Pinpoint the cell where the given text exists, returning its (x, y) midpoint coordinate. 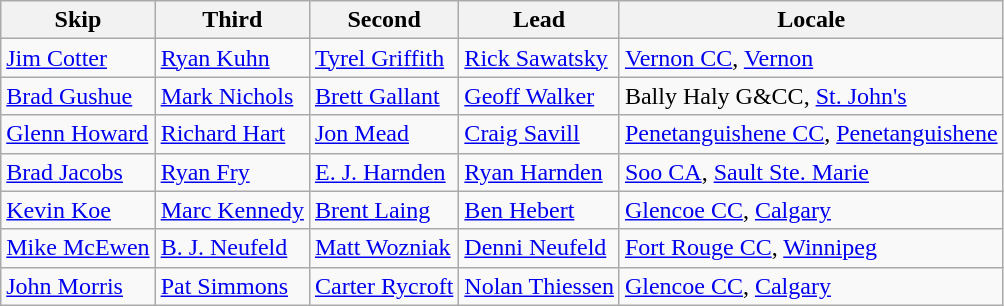
John Morris (78, 286)
Nolan Thiessen (540, 286)
Brad Jacobs (78, 172)
Tyrel Griffith (384, 58)
Second (384, 20)
Rick Sawatsky (540, 58)
Soo CA, Sault Ste. Marie (811, 172)
Kevin Koe (78, 210)
Penetanguishene CC, Penetanguishene (811, 134)
Third (232, 20)
Locale (811, 20)
Lead (540, 20)
Ryan Fry (232, 172)
Pat Simmons (232, 286)
Brent Laing (384, 210)
Jim Cotter (78, 58)
B. J. Neufeld (232, 248)
Ben Hebert (540, 210)
Ryan Kuhn (232, 58)
Fort Rouge CC, Winnipeg (811, 248)
Glenn Howard (78, 134)
Richard Hart (232, 134)
Denni Neufeld (540, 248)
Brett Gallant (384, 96)
E. J. Harnden (384, 172)
Brad Gushue (78, 96)
Skip (78, 20)
Jon Mead (384, 134)
Mark Nichols (232, 96)
Vernon CC, Vernon (811, 58)
Matt Wozniak (384, 248)
Mike McEwen (78, 248)
Carter Rycroft (384, 286)
Geoff Walker (540, 96)
Craig Savill (540, 134)
Marc Kennedy (232, 210)
Bally Haly G&CC, St. John's (811, 96)
Ryan Harnden (540, 172)
